Pinpoint the cell where the given text exists, returning its (x, y) midpoint coordinate. 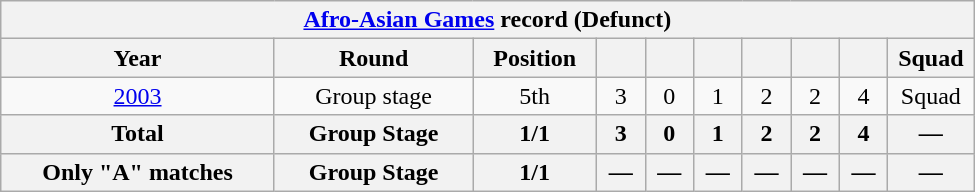
Position (535, 58)
2003 (138, 96)
5th (535, 96)
Year (138, 58)
Total (138, 134)
Group stage (374, 96)
Round (374, 58)
Afro-Asian Games record (Defunct) (488, 20)
Only "A" matches (138, 172)
